Pinpoint the cell where the given text exists, returning its [X, Y] midpoint coordinate. 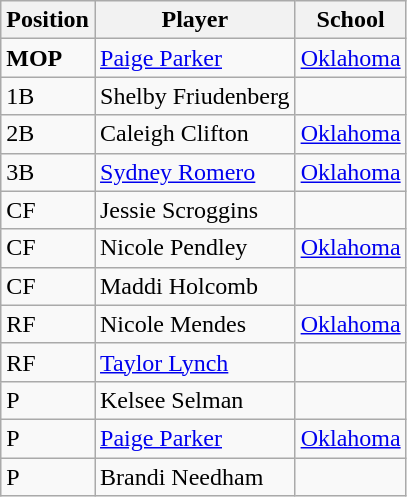
3B [48, 172]
Shelby Friudenberg [194, 96]
Maddi Holcomb [194, 286]
Sydney Romero [194, 172]
MOP [48, 58]
Kelsee Selman [194, 400]
Nicole Pendley [194, 248]
Player [194, 20]
Jessie Scroggins [194, 210]
School [350, 20]
Caleigh Clifton [194, 134]
1B [48, 96]
2B [48, 134]
Brandi Needham [194, 477]
Nicole Mendes [194, 324]
Position [48, 20]
Taylor Lynch [194, 362]
